Capture the cell that displays the provided text and extract its (x, y) central coordinate. 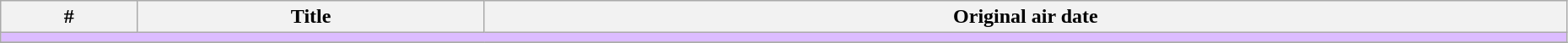
Title (311, 17)
# (69, 17)
Original air date (1026, 17)
